Identify which cell holds the provided text, then report its [X, Y] central coordinate. 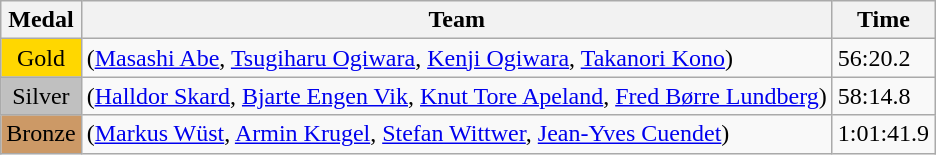
(Halldor Skard, Bjarte Engen Vik, Knut Tore Apeland, Fred Børre Lundberg) [456, 96]
Silver [41, 96]
Gold [41, 58]
Medal [41, 20]
(Markus Wüst, Armin Krugel, Stefan Wittwer, Jean-Yves Cuendet) [456, 134]
Team [456, 20]
(Masashi Abe, Tsugiharu Ogiwara, Kenji Ogiwara, Takanori Kono) [456, 58]
1:01:41.9 [883, 134]
Bronze [41, 134]
Time [883, 20]
56:20.2 [883, 58]
58:14.8 [883, 96]
